From the cell containing the given text, extract its center point as (X, Y) coordinate. 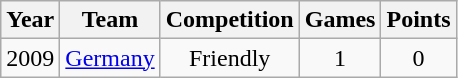
0 (418, 58)
Friendly (230, 58)
1 (340, 58)
Points (418, 20)
Competition (230, 20)
2009 (30, 58)
Team (110, 20)
Games (340, 20)
Germany (110, 58)
Year (30, 20)
